Output the [x, y] coordinate of the center of the cell containing the given text.  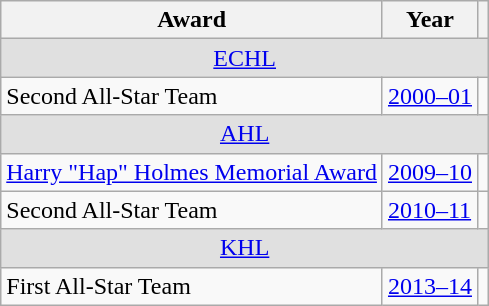
ECHL [245, 58]
2013–14 [430, 286]
KHL [245, 248]
2000–01 [430, 96]
2009–10 [430, 172]
AHL [245, 134]
Harry "Hap" Holmes Memorial Award [192, 172]
Year [430, 20]
2010–11 [430, 210]
First All-Star Team [192, 286]
Award [192, 20]
